Return the [x, y] coordinate for the center point of the cell that contains the specified text.  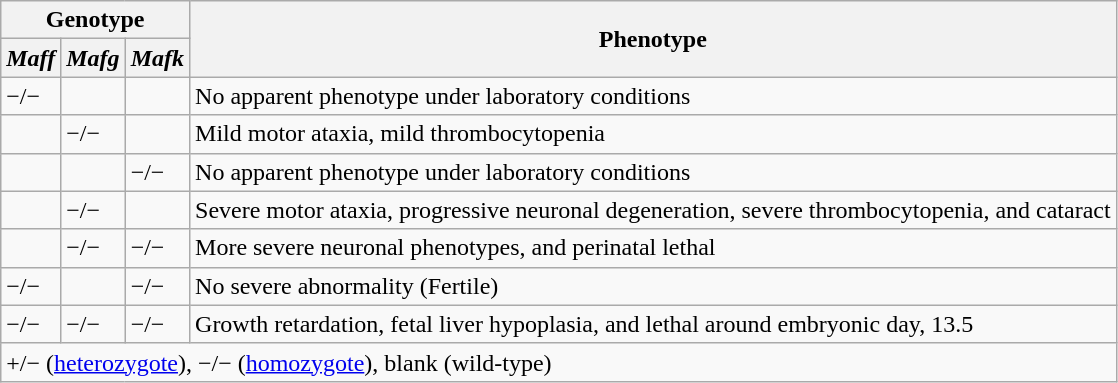
+/− (heterozygote), −/− (homozygote), blank (wild-type) [558, 362]
Genotype [96, 20]
Severe motor ataxia, progressive neuronal degeneration, severe thrombocytopenia, and cataract [654, 210]
Mild motor ataxia, mild thrombocytopenia [654, 134]
Growth retardation, fetal liver hypoplasia, and lethal around embryonic day, 13.5 [654, 324]
Maff [31, 58]
No severe abnormality (Fertile) [654, 286]
Mafg [93, 58]
More severe neuronal phenotypes, and perinatal lethal [654, 248]
Mafk [157, 58]
Phenotype [654, 39]
